Locate the cell with the specified text and output its [X, Y] center coordinate. 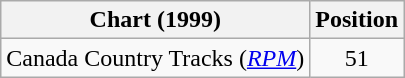
Chart (1999) [156, 20]
Position [357, 20]
Canada Country Tracks (RPM) [156, 58]
51 [357, 58]
